Locate the cell with the specified text and output its (x, y) center coordinate. 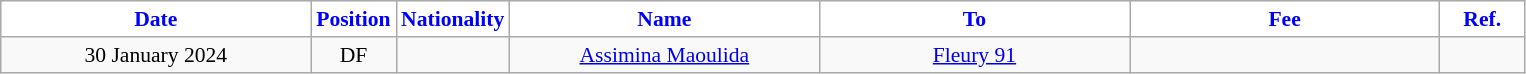
30 January 2024 (156, 55)
Assimina Maoulida (664, 55)
To (974, 19)
Position (354, 19)
DF (354, 55)
Date (156, 19)
Nationality (452, 19)
Fleury 91 (974, 55)
Fee (1285, 19)
Name (664, 19)
Ref. (1482, 19)
